For the text-containing cell, return its midpoint in [X, Y] coordinate format. 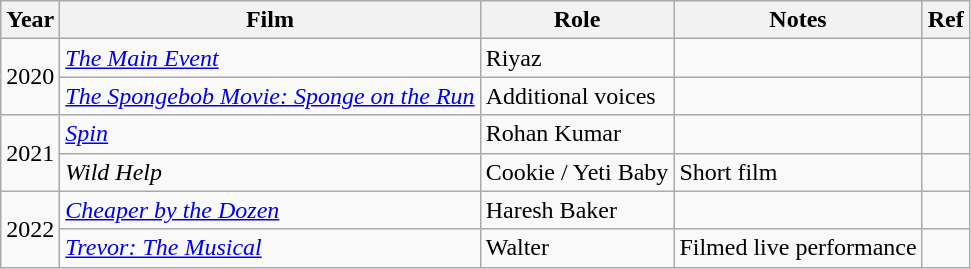
2020 [30, 77]
Haresh Baker [577, 210]
Cookie / Yeti Baby [577, 172]
Film [270, 20]
The Spongebob Movie: Sponge on the Run [270, 96]
Walter [577, 248]
2021 [30, 153]
Trevor: The Musical [270, 248]
Rohan Kumar [577, 134]
Ref [946, 20]
Year [30, 20]
2022 [30, 229]
Riyaz [577, 58]
The Main Event [270, 58]
Notes [798, 20]
Wild Help [270, 172]
Spin [270, 134]
Role [577, 20]
Short film [798, 172]
Cheaper by the Dozen [270, 210]
Filmed live performance [798, 248]
Additional voices [577, 96]
